Output the (x, y) coordinate of the center of the cell containing the given text.  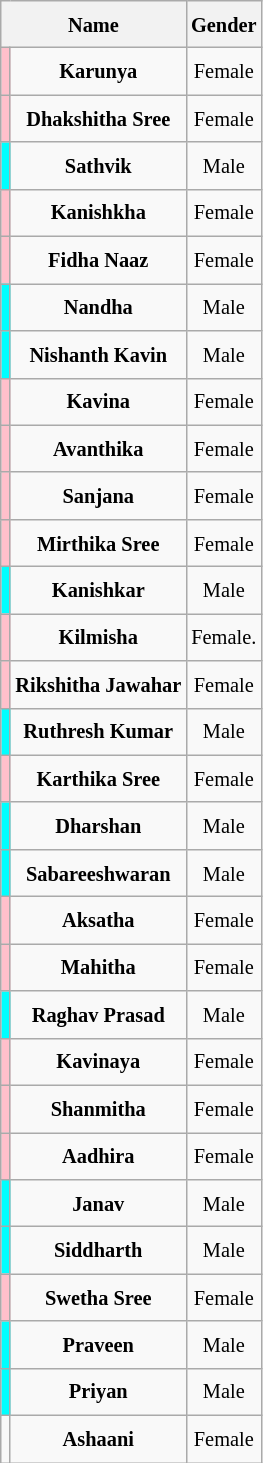
Avanthika (98, 448)
Aksatha (98, 920)
Name (94, 24)
Kilmisha (98, 636)
Swetha Sree (98, 1298)
Nandha (98, 306)
Kavina (98, 402)
Kanishkar (98, 590)
Raghav Prasad (98, 1014)
Dhakshitha Sree (98, 118)
Priyan (98, 1392)
Sathvik (98, 166)
Fidha Naaz (98, 260)
Karthika Sree (98, 778)
Mahitha (98, 966)
Dharshan (98, 826)
Sabareeshwaran (98, 872)
Kanishkha (98, 212)
Female. (224, 636)
Nishanth Kavin (98, 354)
Aadhira (98, 1156)
Mirthika Sree (98, 542)
Rikshitha Jawahar (98, 684)
Siddharth (98, 1250)
Shanmitha (98, 1108)
Ashaani (98, 1438)
Ruthresh Kumar (98, 732)
Janav (98, 1202)
Sanjana (98, 496)
Praveen (98, 1344)
Gender (224, 24)
Kavinaya (98, 1062)
Karunya (98, 72)
